Find where the given text appears and provide that cell's center as [x, y] coordinate. 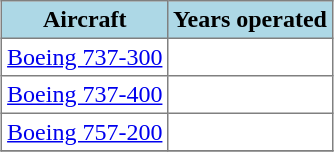
Boeing 757-200 [85, 132]
Years operated [250, 20]
Boeing 737-300 [85, 57]
Boeing 737-400 [85, 95]
Aircraft [85, 20]
